Locate the cell with the specified text and output its (x, y) center coordinate. 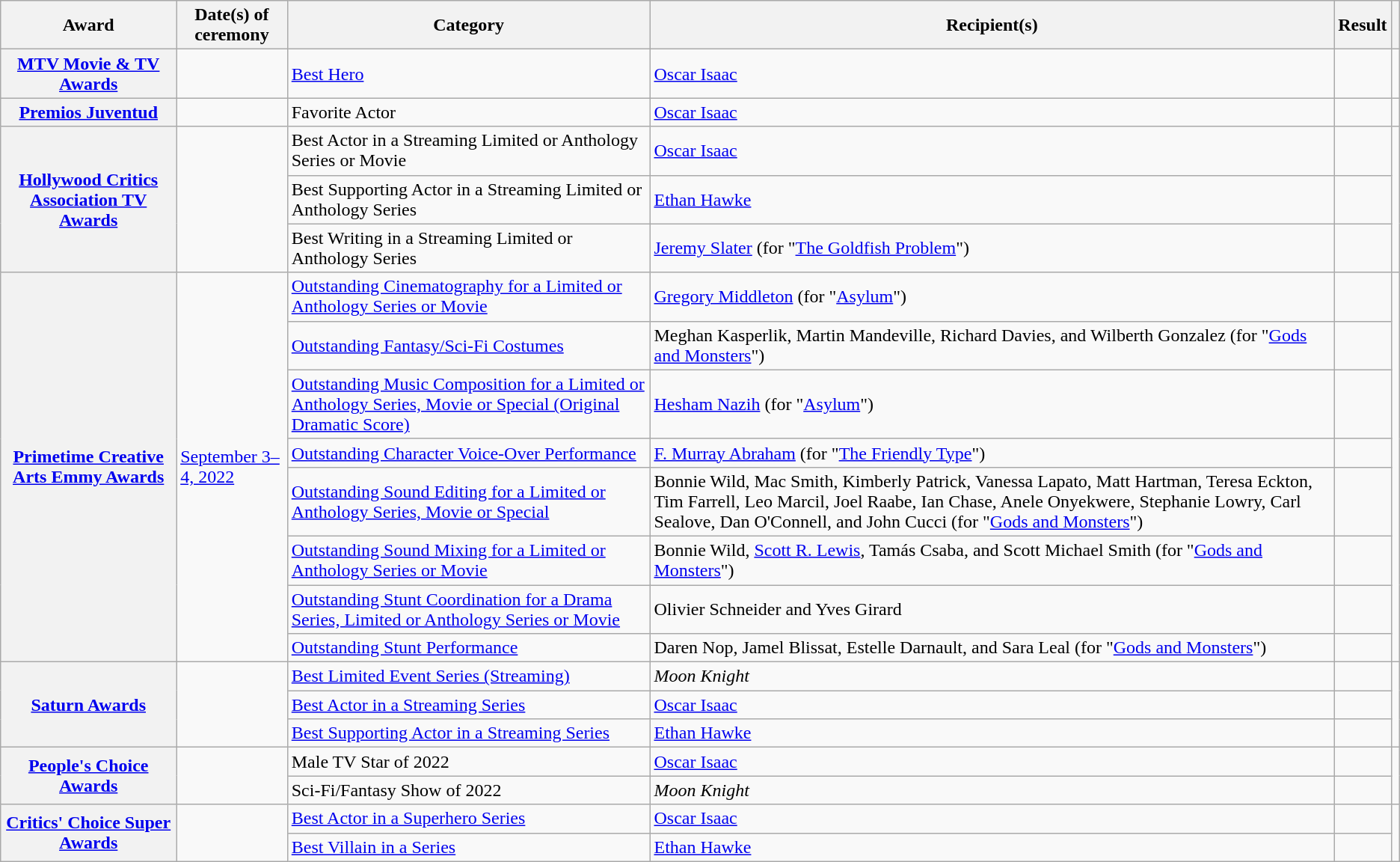
Date(s) of ceremony (232, 25)
MTV Movie & TV Awards (88, 73)
Outstanding Sound Editing for a Limited or Anthology Series, Movie or Special (468, 501)
Outstanding Cinematography for a Limited or Anthology Series or Movie (468, 296)
Best Actor in a Streaming Limited or Anthology Series or Movie (468, 151)
Best Limited Event Series (Streaming) (468, 676)
Critics' Choice Super Awards (88, 833)
Hollywood Critics Association TV Awards (88, 199)
Sci-Fi/Fantasy Show of 2022 (468, 790)
Jeremy Slater (for "The Goldfish Problem") (992, 248)
Male TV Star of 2022 (468, 762)
September 3–4, 2022 (232, 467)
Result (1363, 25)
Olivier Schneider and Yves Girard (992, 609)
Favorite Actor (468, 112)
Outstanding Sound Mixing for a Limited or Anthology Series or Movie (468, 560)
Best Writing in a Streaming Limited or Anthology Series (468, 248)
Outstanding Stunt Performance (468, 648)
Best Villain in a Series (468, 847)
F. Murray Abraham (for "The Friendly Type") (992, 453)
Outstanding Music Composition for a Limited or Anthology Series, Movie or Special (Original Dramatic Score) (468, 404)
Best Supporting Actor in a Streaming Limited or Anthology Series (468, 199)
Best Supporting Actor in a Streaming Series (468, 733)
Hesham Nazih (for "Asylum") (992, 404)
Daren Nop, Jamel Blissat, Estelle Darnault, and Sara Leal (for "Gods and Monsters") (992, 648)
Outstanding Fantasy/Sci-Fi Costumes (468, 346)
Award (88, 25)
Premios Juventud (88, 112)
Category (468, 25)
Bonnie Wild, Scott R. Lewis, Tamás Csaba, and Scott Michael Smith (for "Gods and Monsters") (992, 560)
Recipient(s) (992, 25)
Best Actor in a Streaming Series (468, 705)
Gregory Middleton (for "Asylum") (992, 296)
Best Hero (468, 73)
Best Actor in a Superhero Series (468, 819)
Meghan Kasperlik, Martin Mandeville, Richard Davies, and Wilberth Gonzalez (for "Gods and Monsters") (992, 346)
Saturn Awards (88, 705)
People's Choice Awards (88, 776)
Primetime Creative Arts Emmy Awards (88, 467)
Outstanding Character Voice-Over Performance (468, 453)
Outstanding Stunt Coordination for a Drama Series, Limited or Anthology Series or Movie (468, 609)
